Output the [X, Y] coordinate of the center of the cell containing the given text.  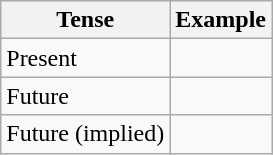
Future (implied) [86, 134]
Tense [86, 20]
Present [86, 58]
Example [221, 20]
Future [86, 96]
